Search for the cell housing the specified text and yield its [x, y] center coordinate. 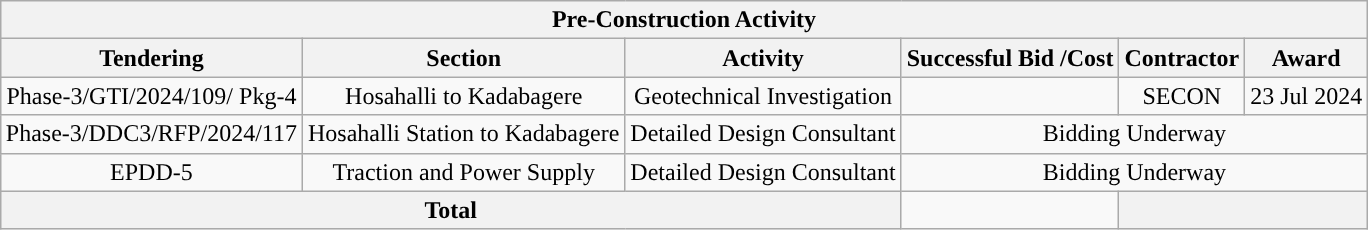
Hosahalli to Kadabagere [464, 96]
Tendering [151, 58]
Activity [763, 58]
Traction and Power Supply [464, 172]
Geotechnical Investigation [763, 96]
EPDD-5 [151, 172]
Phase-3/DDC3/RFP/2024/117 [151, 134]
Total [450, 210]
Phase-3/GTI/2024/109/ Pkg-4 [151, 96]
Section [464, 58]
Successful Bid /Cost [1010, 58]
SECON [1182, 96]
Award [1306, 58]
Contractor [1182, 58]
23 Jul 2024 [1306, 96]
Hosahalli Station to Kadabagere [464, 134]
Pre-Construction Activity [684, 20]
